Find where the given text appears and provide that cell's center as [x, y] coordinate. 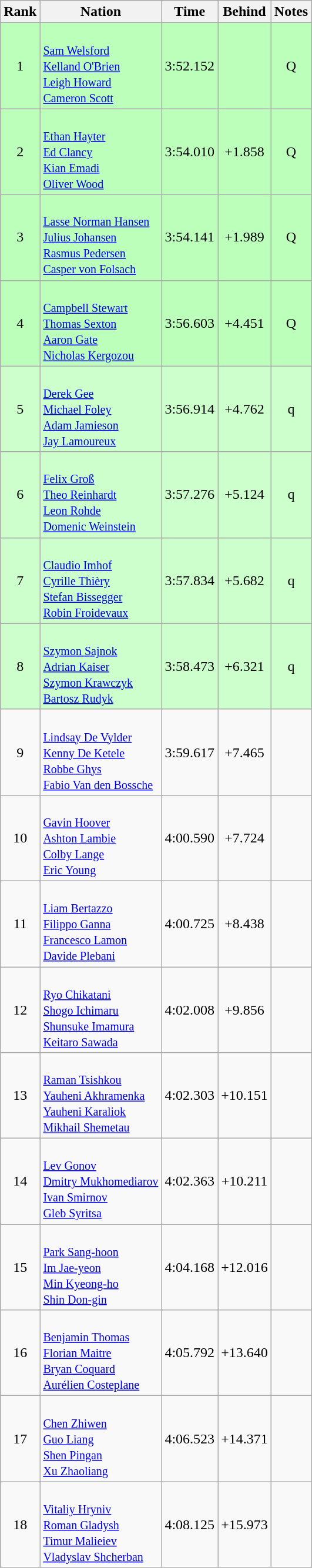
+7.724 [244, 838]
Felix GroßTheo ReinhardtLeon RohdeDomenic Weinstein [101, 495]
3:57.276 [190, 495]
Chen Zhiwen Guo LiangShen PinganXu Zhaoliang [101, 1439]
Behind [244, 12]
4:06.523 [190, 1439]
Sam WelsfordKelland O'BrienLeigh HowardCameron Scott [101, 66]
Benjamin ThomasFlorian MaitreBryan CoquardAurélien Costeplane [101, 1353]
+9.856 [244, 1010]
Szymon SajnokAdrian KaiserSzymon KrawczykBartosz Rudyk [101, 666]
16 [20, 1353]
+6.321 [244, 666]
3:56.603 [190, 323]
8 [20, 666]
4:08.125 [190, 1525]
Rank [20, 12]
17 [20, 1439]
+10.151 [244, 1096]
Raman TsishkouYauheni AkhramenkaYauheni KaraliokMikhail Shemetau [101, 1096]
Nation [101, 12]
Vitaliy HrynivRoman GladyshTimur MalieievVladyslav Shcherban [101, 1525]
Notes [291, 12]
4 [20, 323]
9 [20, 752]
Lindsay De VylderKenny De KeteleRobbe GhysFabio Van den Bossche [101, 752]
Gavin HooverAshton LambieColby LangeEric Young [101, 838]
6 [20, 495]
+1.858 [244, 152]
4:02.363 [190, 1181]
3:58.473 [190, 666]
+5.682 [244, 580]
+14.371 [244, 1439]
Lasse Norman HansenJulius JohansenRasmus PedersenCasper von Folsach [101, 237]
+5.124 [244, 495]
+4.451 [244, 323]
5 [20, 409]
3:57.834 [190, 580]
4:05.792 [190, 1353]
4:00.590 [190, 838]
2 [20, 152]
3:54.141 [190, 237]
3:59.617 [190, 752]
+8.438 [244, 924]
Ryo ChikataniShogo IchimaruShunsuke ImamuraKeitaro Sawada [101, 1010]
18 [20, 1525]
+12.016 [244, 1267]
Campbell StewartThomas SextonAaron GateNicholas Kergozou [101, 323]
4:00.725 [190, 924]
Claudio ImhofCyrille ThièryStefan BisseggerRobin Froidevaux [101, 580]
15 [20, 1267]
Park Sang-hoonIm Jae-yeonMin Kyeong-hoShin Don-gin [101, 1267]
Lev GonovDmitry MukhomediarovIvan SmirnovGleb Syritsa [101, 1181]
Ethan HayterEd ClancyKian EmadiOliver Wood [101, 152]
3 [20, 237]
Liam BertazzoFilippo GannaFrancesco LamonDavide Plebani [101, 924]
+10.211 [244, 1181]
+1.989 [244, 237]
+13.640 [244, 1353]
Time [190, 12]
+4.762 [244, 409]
3:54.010 [190, 152]
Derek GeeMichael FoleyAdam JamiesonJay Lamoureux [101, 409]
3:56.914 [190, 409]
7 [20, 580]
11 [20, 924]
4:02.303 [190, 1096]
12 [20, 1010]
+7.465 [244, 752]
10 [20, 838]
4:04.168 [190, 1267]
4:02.008 [190, 1010]
14 [20, 1181]
3:52.152 [190, 66]
13 [20, 1096]
+15.973 [244, 1525]
1 [20, 66]
